Find where the given text appears and provide that cell's center as (x, y) coordinate. 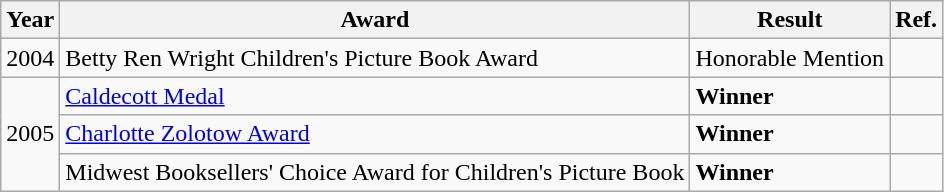
Betty Ren Wright Children's Picture Book Award (375, 58)
Award (375, 20)
Ref. (916, 20)
Charlotte Zolotow Award (375, 134)
Year (30, 20)
Honorable Mention (790, 58)
Caldecott Medal (375, 96)
Result (790, 20)
2004 (30, 58)
Midwest Booksellers' Choice Award for Children's Picture Book (375, 172)
2005 (30, 134)
